For the text-containing cell, return its midpoint in (x, y) coordinate format. 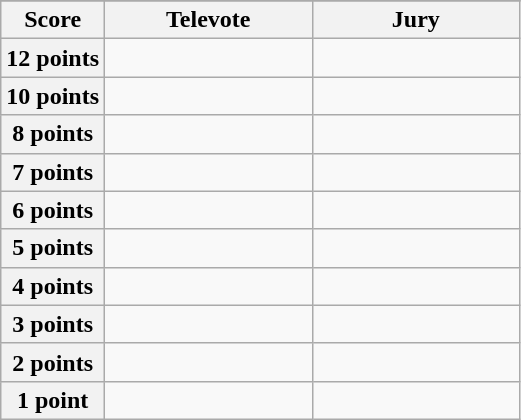
8 points (53, 134)
2 points (53, 362)
10 points (53, 96)
7 points (53, 172)
12 points (53, 58)
1 point (53, 400)
5 points (53, 248)
6 points (53, 210)
Jury (416, 20)
3 points (53, 324)
Score (53, 20)
Televote (209, 20)
4 points (53, 286)
